Search for the cell housing the specified text and yield its [X, Y] center coordinate. 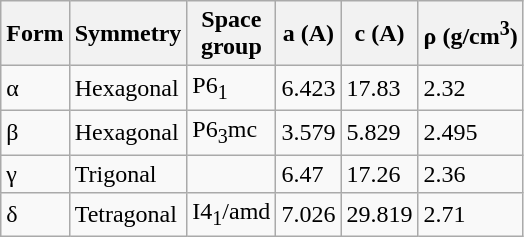
3.579 [308, 132]
P61 [232, 88]
17.83 [380, 88]
Trigonal [128, 173]
2.36 [470, 173]
γ [35, 173]
29.819 [380, 215]
7.026 [308, 215]
2.495 [470, 132]
5.829 [380, 132]
P63mc [232, 132]
Spacegroup [232, 34]
Form [35, 34]
6.47 [308, 173]
I41/amd [232, 215]
Tetragonal [128, 215]
a (A) [308, 34]
2.71 [470, 215]
α [35, 88]
2.32 [470, 88]
6.423 [308, 88]
ρ (g/cm3) [470, 34]
β [35, 132]
17.26 [380, 173]
Symmetry [128, 34]
δ [35, 215]
c (A) [380, 34]
